Scan for the cell matching the given text and deliver its [X, Y] coordinate at center. 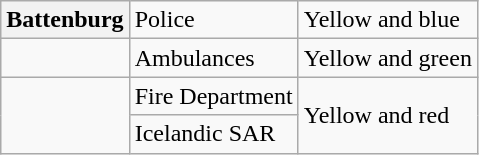
Battenburg [65, 20]
Yellow and red [388, 115]
Ambulances [214, 58]
Fire Department [214, 96]
Yellow and blue [388, 20]
Icelandic SAR [214, 134]
Yellow and green [388, 58]
Police [214, 20]
